For the text-containing cell, return its midpoint in [X, Y] coordinate format. 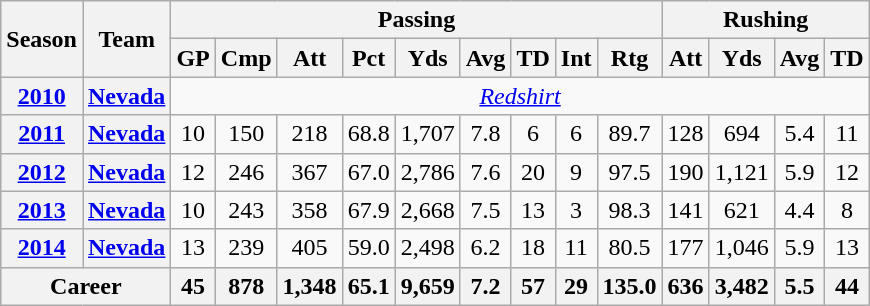
18 [533, 248]
Rtg [630, 58]
98.3 [630, 210]
5.4 [800, 134]
636 [686, 286]
5.5 [800, 286]
1,121 [742, 172]
Redshirt [520, 96]
Team [126, 39]
2012 [42, 172]
135.0 [630, 286]
7.6 [486, 172]
878 [246, 286]
177 [686, 248]
218 [310, 134]
9,659 [428, 286]
1,046 [742, 248]
Pct [368, 58]
621 [742, 210]
80.5 [630, 248]
190 [686, 172]
1,348 [310, 286]
Season [42, 39]
3 [576, 210]
9 [576, 172]
68.8 [368, 134]
7.2 [486, 286]
2010 [42, 96]
128 [686, 134]
65.1 [368, 286]
694 [742, 134]
Rushing [766, 20]
2,668 [428, 210]
GP [193, 58]
59.0 [368, 248]
Cmp [246, 58]
45 [193, 286]
67.0 [368, 172]
29 [576, 286]
57 [533, 286]
20 [533, 172]
97.5 [630, 172]
2013 [42, 210]
2014 [42, 248]
141 [686, 210]
Passing [416, 20]
367 [310, 172]
1,707 [428, 134]
7.8 [486, 134]
239 [246, 248]
2,498 [428, 248]
2,786 [428, 172]
67.9 [368, 210]
8 [847, 210]
405 [310, 248]
6.2 [486, 248]
44 [847, 286]
246 [246, 172]
2011 [42, 134]
Career [86, 286]
243 [246, 210]
Int [576, 58]
358 [310, 210]
89.7 [630, 134]
150 [246, 134]
3,482 [742, 286]
7.5 [486, 210]
4.4 [800, 210]
